Find where the given text appears and provide that cell's center as [x, y] coordinate. 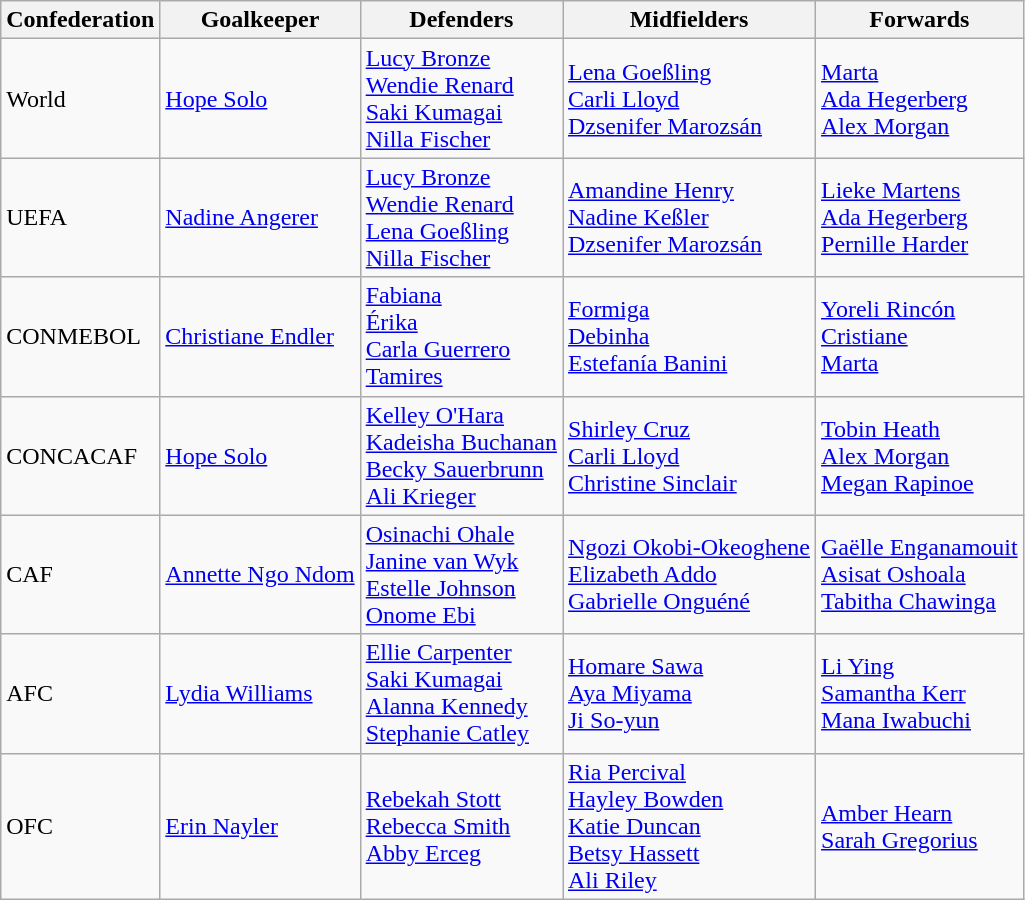
Yoreli Rincón Cristiane Marta [920, 336]
World [80, 98]
Lena Goeßling Carli Lloyd Dzsenifer Marozsán [688, 98]
Ngozi Okobi-Okeoghene Elizabeth Addo Gabrielle Onguéné [688, 574]
Nadine Angerer [260, 218]
Defenders [461, 20]
Lydia Williams [260, 694]
Shirley Cruz Carli Lloyd Christine Sinclair [688, 456]
OFC [80, 826]
AFC [80, 694]
CONMEBOL [80, 336]
Ria Percival Hayley Bowden Katie Duncan Betsy Hassett Ali Riley [688, 826]
CONCACAF [80, 456]
Forwards [920, 20]
Ellie Carpenter Saki Kumagai Alanna Kennedy Stephanie Catley [461, 694]
Tobin Heath Alex Morgan Megan Rapinoe [920, 456]
Goalkeeper [260, 20]
CAF [80, 574]
Lucy Bronze Wendie Renard Saki Kumagai Nilla Fischer [461, 98]
Fabiana Érika Carla Guerrero Tamires [461, 336]
Li Ying Samantha Kerr Mana Iwabuchi [920, 694]
UEFA [80, 218]
Midfielders [688, 20]
Christiane Endler [260, 336]
Rebekah Stott Rebecca Smith Abby Erceg [461, 826]
Lieke Martens Ada Hegerberg Pernille Harder [920, 218]
Osinachi Ohale Janine van Wyk Estelle Johnson Onome Ebi [461, 574]
Amber Hearn Sarah Gregorius [920, 826]
Erin Nayler [260, 826]
Annette Ngo Ndom [260, 574]
Homare Sawa Aya Miyama Ji So-yun [688, 694]
Amandine Henry Nadine Keßler Dzsenifer Marozsán [688, 218]
Lucy Bronze Wendie Renard Lena Goeßling Nilla Fischer [461, 218]
Marta Ada Hegerberg Alex Morgan [920, 98]
Formiga Debinha Estefanía Banini [688, 336]
Confederation [80, 20]
Gaëlle Enganamouit Asisat Oshoala Tabitha Chawinga [920, 574]
Kelley O'Hara Kadeisha Buchanan Becky Sauerbrunn Ali Krieger [461, 456]
